Determine the [X, Y] coordinate at the center of the cell enclosing the given text.  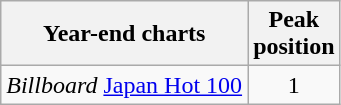
Peakposition [294, 34]
Billboard Japan Hot 100 [124, 85]
Year-end charts [124, 34]
1 [294, 85]
